Scan for the cell matching the given text and deliver its [X, Y] coordinate at center. 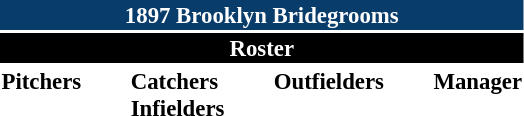
Roster [262, 48]
1897 Brooklyn Bridegrooms [262, 15]
